Output the [x, y] coordinate of the center of the cell containing the given text.  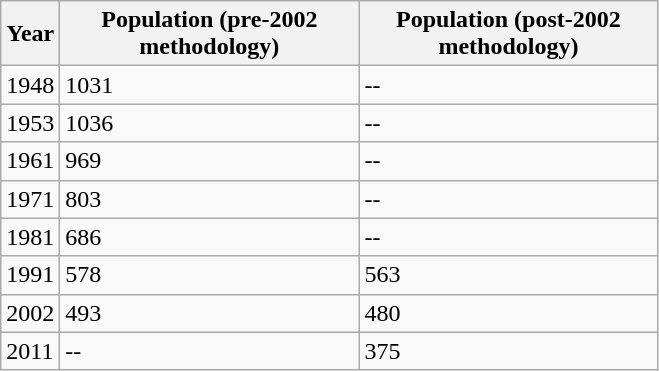
1953 [30, 123]
480 [508, 313]
969 [210, 161]
375 [508, 351]
578 [210, 275]
1036 [210, 123]
Year [30, 34]
Population (post-2002 methodology) [508, 34]
2002 [30, 313]
563 [508, 275]
1991 [30, 275]
1031 [210, 85]
1981 [30, 237]
803 [210, 199]
2011 [30, 351]
1948 [30, 85]
686 [210, 237]
Population (pre-2002 methodology) [210, 34]
493 [210, 313]
1961 [30, 161]
1971 [30, 199]
